Find where the given text appears and provide that cell's center as (X, Y) coordinate. 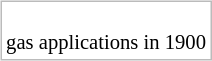
gas applications in 1900 (106, 32)
